Capture the cell that displays the provided text and extract its (x, y) central coordinate. 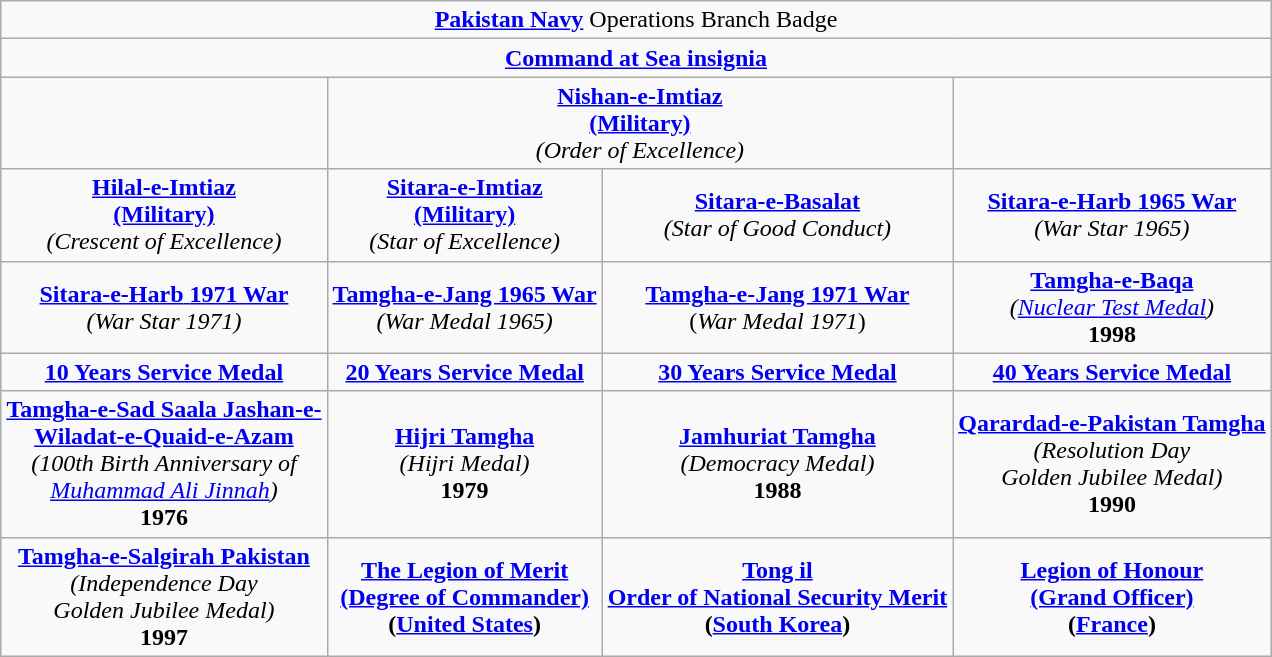
Pakistan Navy Operations Branch Badge (636, 20)
Legion of Honour(Grand Officer)(France) (1112, 596)
40 Years Service Medal (1112, 372)
Sitara-e-Imtiaz(Military)(Star of Excellence) (464, 215)
20 Years Service Medal (464, 372)
30 Years Service Medal (778, 372)
Sitara-e-Basalat(Star of Good Conduct) (778, 215)
10 Years Service Medal (164, 372)
Sitara-e-Harb 1971 War(War Star 1971) (164, 307)
Nishan-e-Imtiaz(Military)(Order of Excellence) (640, 123)
Tamgha-e-Salgirah Pakistan(Independence DayGolden Jubilee Medal)1997 (164, 596)
Hijri Tamgha(Hijri Medal)1979 (464, 464)
Sitara-e-Harb 1965 War(War Star 1965) (1112, 215)
Tamgha-e-Jang 1965 War(War Medal 1965) (464, 307)
The Legion of Merit(Degree of Commander)(United States) (464, 596)
Hilal-e-Imtiaz(Military)(Crescent of Excellence) (164, 215)
Command at Sea insignia (636, 58)
Tamgha-e-Sad Saala Jashan-e-Wiladat-e-Quaid-e-Azam(100th Birth Anniversary ofMuhammad Ali Jinnah)1976 (164, 464)
Qarardad-e-Pakistan Tamgha(Resolution DayGolden Jubilee Medal)1990 (1112, 464)
Tamgha-e-Baqa(Nuclear Test Medal)1998 (1112, 307)
Jamhuriat Tamgha(Democracy Medal)1988 (778, 464)
Tamgha-e-Jang 1971 War(War Medal 1971) (778, 307)
Tong ilOrder of National Security Merit(South Korea) (778, 596)
